Provide the [X, Y] coordinate of the cell's center where the given text is located.  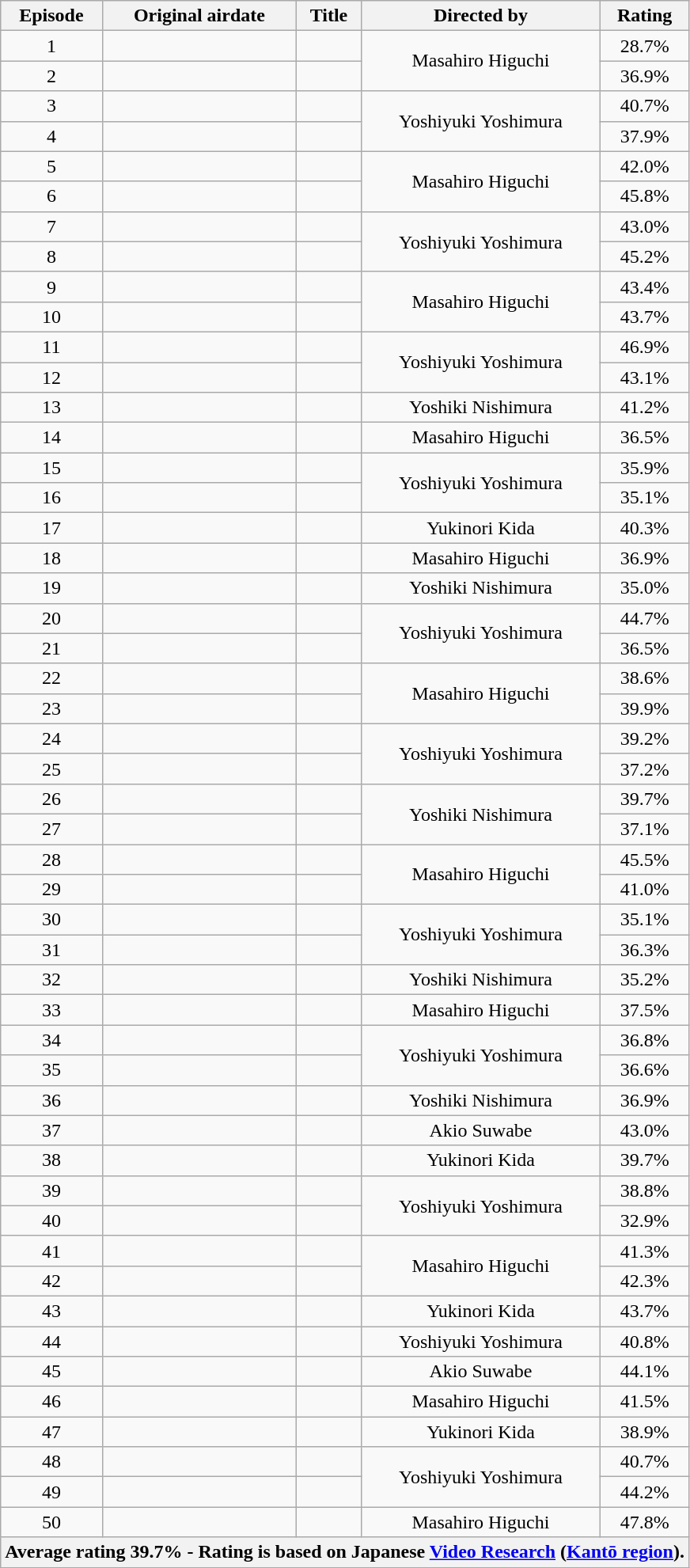
Rating [645, 16]
45.5% [645, 859]
41.5% [645, 1402]
46.9% [645, 347]
42 [51, 1281]
6 [51, 196]
15 [51, 468]
36.3% [645, 950]
32 [51, 980]
20 [51, 618]
1 [51, 46]
27 [51, 829]
32.9% [645, 1221]
24 [51, 738]
46 [51, 1402]
13 [51, 408]
Original airdate [199, 16]
8 [51, 256]
18 [51, 558]
22 [51, 678]
50 [51, 1522]
41.0% [645, 890]
33 [51, 1010]
44 [51, 1342]
43.4% [645, 287]
25 [51, 769]
45.8% [645, 196]
42.3% [645, 1281]
47 [51, 1432]
Directed by [481, 16]
43.1% [645, 378]
38.6% [645, 678]
2 [51, 76]
37.5% [645, 1010]
14 [51, 438]
12 [51, 378]
28 [51, 859]
40.8% [645, 1342]
23 [51, 708]
7 [51, 226]
44.1% [645, 1372]
38 [51, 1160]
34 [51, 1040]
19 [51, 588]
36.6% [645, 1070]
35.9% [645, 468]
44.2% [645, 1492]
38.8% [645, 1190]
36 [51, 1100]
28.7% [645, 46]
42.0% [645, 166]
10 [51, 317]
Average rating 39.7% - Rating is based on Japanese Video Research (Kantō region). [345, 1552]
17 [51, 528]
38.9% [645, 1432]
48 [51, 1462]
Episode [51, 16]
26 [51, 799]
Title [329, 16]
3 [51, 106]
30 [51, 920]
39.2% [645, 738]
35.0% [645, 588]
16 [51, 498]
47.8% [645, 1522]
37.2% [645, 769]
41.3% [645, 1251]
49 [51, 1492]
44.7% [645, 618]
11 [51, 347]
40 [51, 1221]
45 [51, 1372]
37 [51, 1130]
41.2% [645, 408]
36.8% [645, 1040]
21 [51, 648]
35.2% [645, 980]
5 [51, 166]
29 [51, 890]
39.9% [645, 708]
9 [51, 287]
37.9% [645, 136]
40.3% [645, 528]
37.1% [645, 829]
35 [51, 1070]
43 [51, 1311]
45.2% [645, 256]
39 [51, 1190]
41 [51, 1251]
31 [51, 950]
4 [51, 136]
